Scan for the cell matching the given text and deliver its (X, Y) coordinate at center. 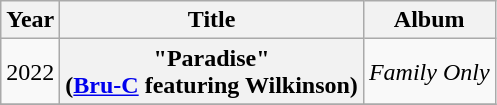
Album (429, 20)
2022 (30, 72)
Family Only (429, 72)
Year (30, 20)
Title (212, 20)
"Paradise"(Bru-C featuring Wilkinson) (212, 72)
